Return [x, y] of the center of cell containing provided text 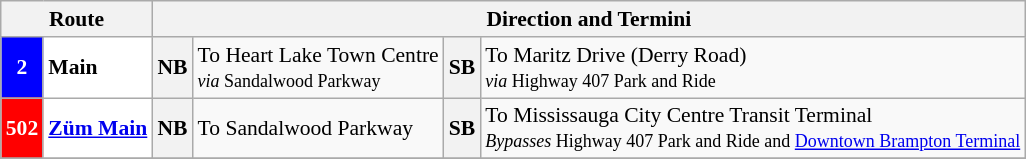
To Maritz Drive (Derry Road)via Highway 407 Park and Ride [752, 68]
Route [77, 19]
Direction and Termini [588, 19]
To Mississauga City Centre Transit TerminalBypasses Highway 407 Park and Ride and Downtown Brampton Terminal [752, 128]
Main [98, 68]
To Sandalwood Parkway [318, 128]
502 [22, 128]
2 [22, 68]
To Heart Lake Town Centrevia Sandalwood Parkway [318, 68]
Züm Main [98, 128]
